Output the (X, Y) coordinate of the center of the cell containing the given text.  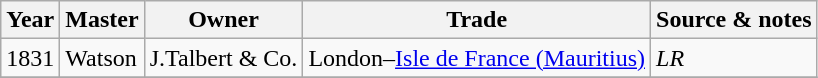
1831 (30, 58)
London–Isle de France (Mauritius) (477, 58)
Year (30, 20)
Trade (477, 20)
LR (734, 58)
Master (102, 20)
Watson (102, 58)
Source & notes (734, 20)
J.Talbert & Co. (224, 58)
Owner (224, 20)
